Identify which cell holds the provided text, then report its [X, Y] central coordinate. 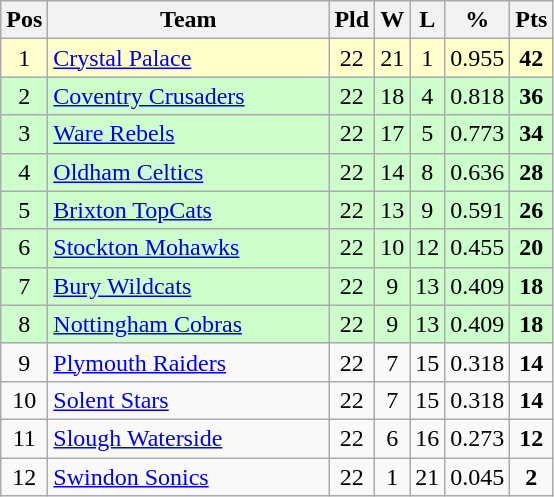
Ware Rebels [188, 134]
Pld [352, 20]
Bury Wildcats [188, 286]
Pos [24, 20]
W [392, 20]
0.955 [478, 58]
Solent Stars [188, 400]
0.636 [478, 172]
Crystal Palace [188, 58]
Slough Waterside [188, 438]
Brixton TopCats [188, 210]
Stockton Mohawks [188, 248]
34 [532, 134]
17 [392, 134]
Pts [532, 20]
0.818 [478, 96]
11 [24, 438]
Team [188, 20]
0.455 [478, 248]
% [478, 20]
Nottingham Cobras [188, 324]
28 [532, 172]
26 [532, 210]
0.045 [478, 477]
20 [532, 248]
Swindon Sonics [188, 477]
0.773 [478, 134]
0.591 [478, 210]
Plymouth Raiders [188, 362]
16 [428, 438]
42 [532, 58]
Oldham Celtics [188, 172]
36 [532, 96]
Coventry Crusaders [188, 96]
0.273 [478, 438]
L [428, 20]
3 [24, 134]
